Provide the [x, y] coordinate of the cell's center where the given text is located.  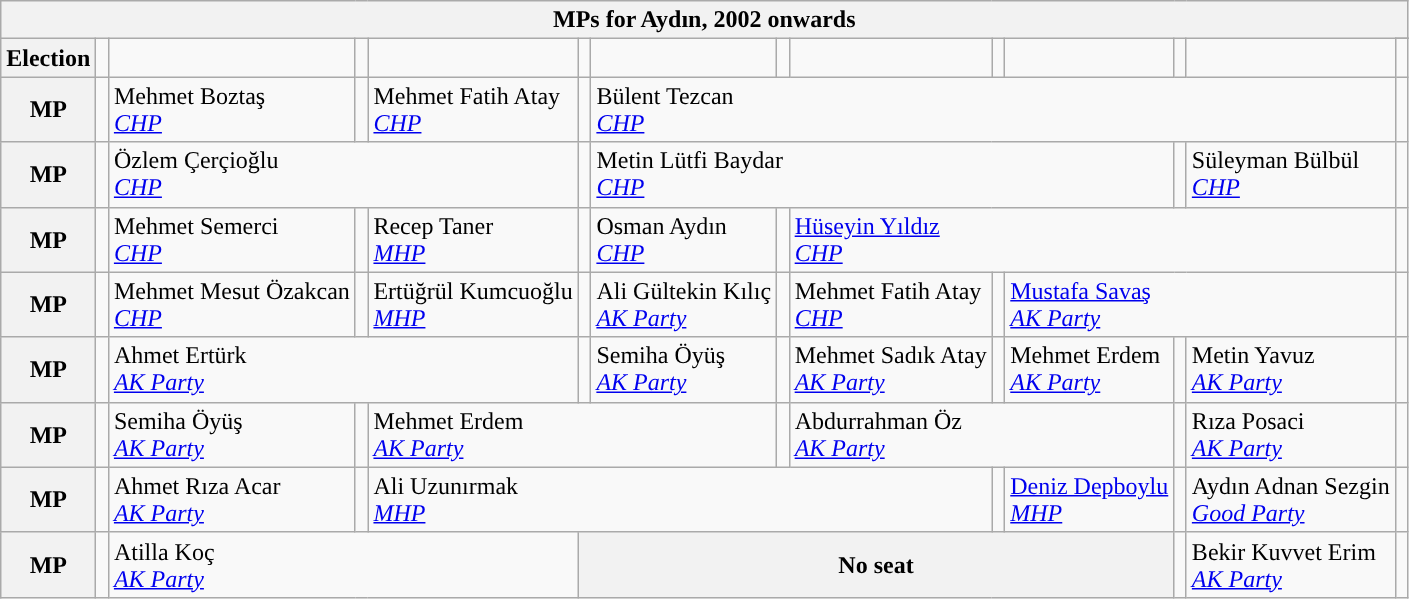
Hüseyin YıldızCHP [1092, 240]
Ertüğrül KumcuoğluMHP [473, 304]
Bülent TezcanCHP [993, 110]
Bekir Kuvvet ErimAK Party [1290, 564]
Süleyman BülbülCHP [1290, 174]
Ahmet Rıza AcarAK Party [232, 500]
Rıza PosaciAK Party [1290, 434]
No seat [876, 564]
Ali UzunırmakMHP [680, 500]
Mehmet Sadık AtayAK Party [890, 370]
Abdurrahman ÖzAK Party [982, 434]
Mehmet BoztaşCHP [232, 110]
Election [48, 58]
Recep TanerMHP [473, 240]
Ahmet ErtürkAK Party [343, 370]
Ali Gültekin KılıçAK Party [684, 304]
Özlem ÇerçioğluCHP [343, 174]
Metin Lütfi BaydarCHP [882, 174]
MPs for Aydın, 2002 onwards [704, 20]
Aydın Adnan SezginGood Party [1290, 500]
Mehmet Mesut ÖzakcanCHP [232, 304]
Mustafa SavaşAK Party [1200, 304]
Mehmet SemerciCHP [232, 240]
Osman AydınCHP [684, 240]
Atilla KoçAK Party [343, 564]
Deniz DepboyluMHP [1090, 500]
Metin YavuzAK Party [1290, 370]
